Locate the cell with the specified text and output its (X, Y) center coordinate. 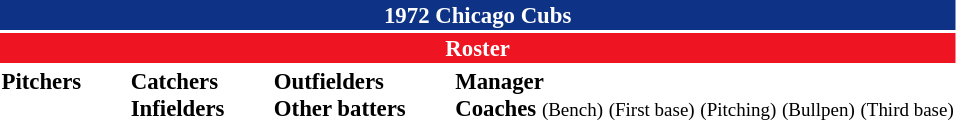
1972 Chicago Cubs (478, 15)
Roster (478, 48)
